For the text-containing cell, return its midpoint in (x, y) coordinate format. 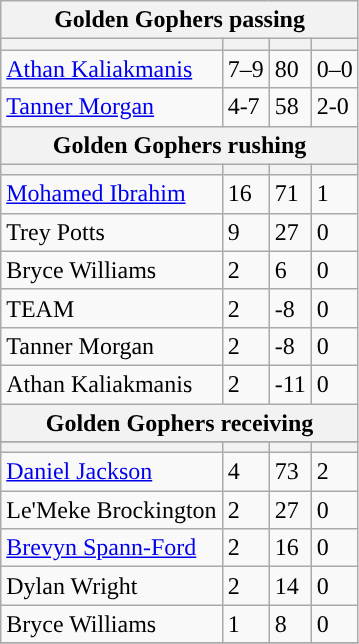
Golden Gophers rushing (180, 145)
Brevyn Spann-Ford (112, 548)
8 (290, 624)
71 (290, 194)
Daniel Jackson (112, 472)
4-7 (246, 107)
14 (290, 586)
58 (290, 107)
0–0 (334, 69)
9 (246, 232)
Golden Gophers receiving (180, 423)
6 (290, 270)
Mohamed Ibrahim (112, 194)
TEAM (112, 308)
Trey Potts (112, 232)
Dylan Wright (112, 586)
73 (290, 472)
-11 (290, 384)
7–9 (246, 69)
Golden Gophers passing (180, 20)
2-0 (334, 107)
4 (246, 472)
80 (290, 69)
Le'Meke Brockington (112, 510)
